Output the (x, y) coordinate of the center of the cell containing the given text.  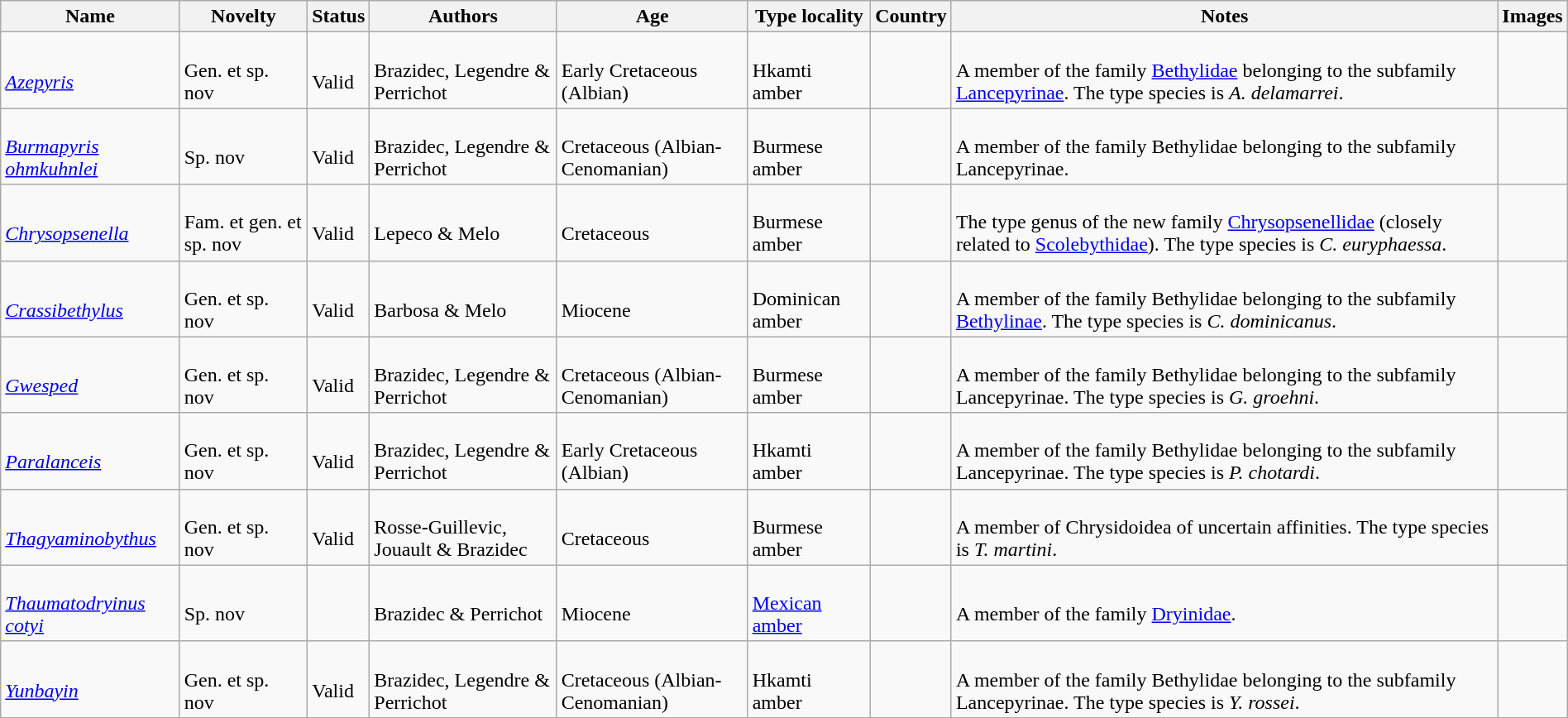
A member of Chrysidoidea of uncertain affinities. The type species is T. martini. (1224, 527)
Brazidec & Perrichot (463, 603)
Rosse-Guillevic, Jouault & Brazidec (463, 527)
Type locality (809, 17)
Barbosa & Melo (463, 299)
Fam. et gen. et sp. nov (243, 223)
Authors (463, 17)
A member of the family Bethylidae belonging to the subfamily Lancepyrinae. The type species is G. groehni. (1224, 375)
Crassibethylus (90, 299)
Azepyris (90, 70)
Thaumatodryinus cotyi (90, 603)
Gwesped (90, 375)
A member of the family Bethylidae belonging to the subfamily Bethylinae. The type species is C. dominicanus. (1224, 299)
Country (911, 17)
Name (90, 17)
Status (339, 17)
Paralanceis (90, 451)
Images (1532, 17)
A member of the family Dryinidae. (1224, 603)
Novelty (243, 17)
Mexican amber (809, 603)
Notes (1224, 17)
A member of the family Bethylidae belonging to the subfamily Lancepyrinae. The type species is Y. rossei. (1224, 679)
Dominican amber (809, 299)
A member of the family Bethylidae belonging to the subfamily Lancepyrinae. (1224, 146)
A member of the family Bethylidae belonging to the subfamily Lancepyrinae. The type species is A. delamarrei. (1224, 70)
A member of the family Bethylidae belonging to the subfamily Lancepyrinae. The type species is P. chotardi. (1224, 451)
Thagyaminobythus (90, 527)
Burmapyris ohmkuhnlei (90, 146)
The type genus of the new family Chrysopsenellidae (closely related to Scolebythidae). The type species is C. euryphaessa. (1224, 223)
Age (652, 17)
Lepeco & Melo (463, 223)
Chrysopsenella (90, 223)
Yunbayin (90, 679)
